From the cell containing the given text, extract its center point as [X, Y] coordinate. 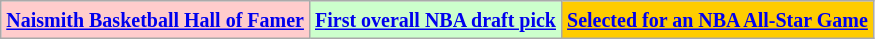
First overall NBA draft pick [435, 20]
Naismith Basketball Hall of Famer [156, 20]
Selected for an NBA All-Star Game [718, 20]
